Pinpoint the cell where the given text exists, returning its (X, Y) midpoint coordinate. 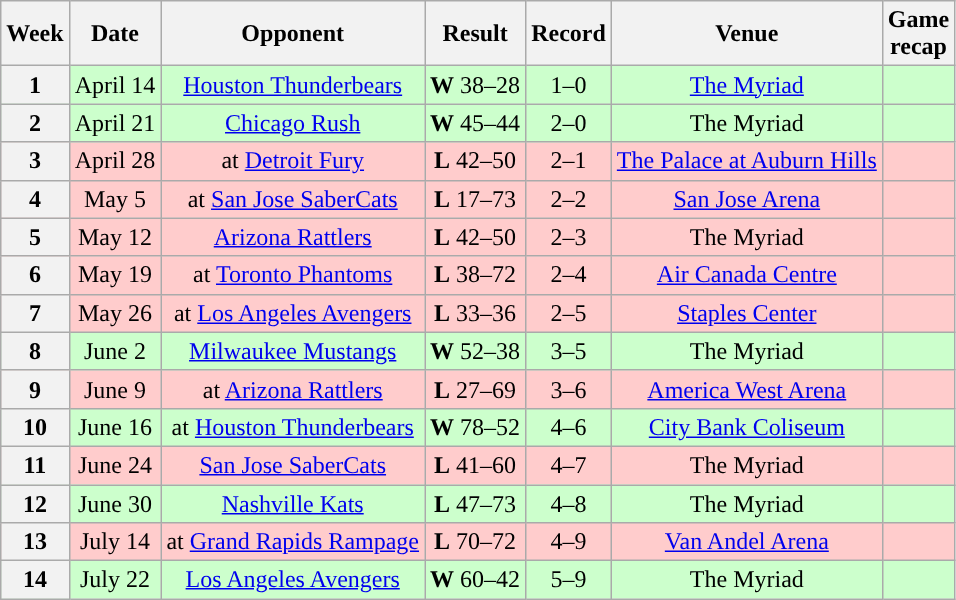
Date (115, 34)
July 14 (115, 542)
3 (35, 161)
at San Jose SaberCats (293, 199)
W 78–52 (476, 427)
2–1 (569, 161)
3–5 (569, 351)
Record (569, 34)
May 26 (115, 313)
2 (35, 123)
April 28 (115, 161)
Los Angeles Avengers (293, 580)
June 24 (115, 465)
Nashville Kats (293, 503)
14 (35, 580)
L 33–36 (476, 313)
June 16 (115, 427)
San Jose Arena (746, 199)
Result (476, 34)
W 60–42 (476, 580)
L 41–60 (476, 465)
2–0 (569, 123)
at Grand Rapids Rampage (293, 542)
Week (35, 34)
9 (35, 389)
at Houston Thunderbears (293, 427)
June 2 (115, 351)
Arizona Rattlers (293, 237)
4–9 (569, 542)
2–4 (569, 275)
3–6 (569, 389)
June 9 (115, 389)
San Jose SaberCats (293, 465)
W 45–44 (476, 123)
Venue (746, 34)
2–2 (569, 199)
Milwaukee Mustangs (293, 351)
1–0 (569, 85)
The Palace at Auburn Hills (746, 161)
2–3 (569, 237)
Gamerecap (918, 34)
America West Arena (746, 389)
L 47–73 (476, 503)
11 (35, 465)
Van Andel Arena (746, 542)
at Toronto Phantoms (293, 275)
May 19 (115, 275)
at Los Angeles Avengers (293, 313)
Air Canada Centre (746, 275)
Houston Thunderbears (293, 85)
April 21 (115, 123)
May 12 (115, 237)
6 (35, 275)
10 (35, 427)
Opponent (293, 34)
8 (35, 351)
at Arizona Rattlers (293, 389)
5–9 (569, 580)
Chicago Rush (293, 123)
4 (35, 199)
May 5 (115, 199)
4–7 (569, 465)
June 30 (115, 503)
July 22 (115, 580)
2–5 (569, 313)
Staples Center (746, 313)
W 52–38 (476, 351)
13 (35, 542)
April 14 (115, 85)
L 17–73 (476, 199)
L 70–72 (476, 542)
5 (35, 237)
L 38–72 (476, 275)
4–8 (569, 503)
7 (35, 313)
L 27–69 (476, 389)
at Detroit Fury (293, 161)
12 (35, 503)
W 38–28 (476, 85)
City Bank Coliseum (746, 427)
4–6 (569, 427)
1 (35, 85)
